Output the [X, Y] coordinate of the center of the cell containing the given text.  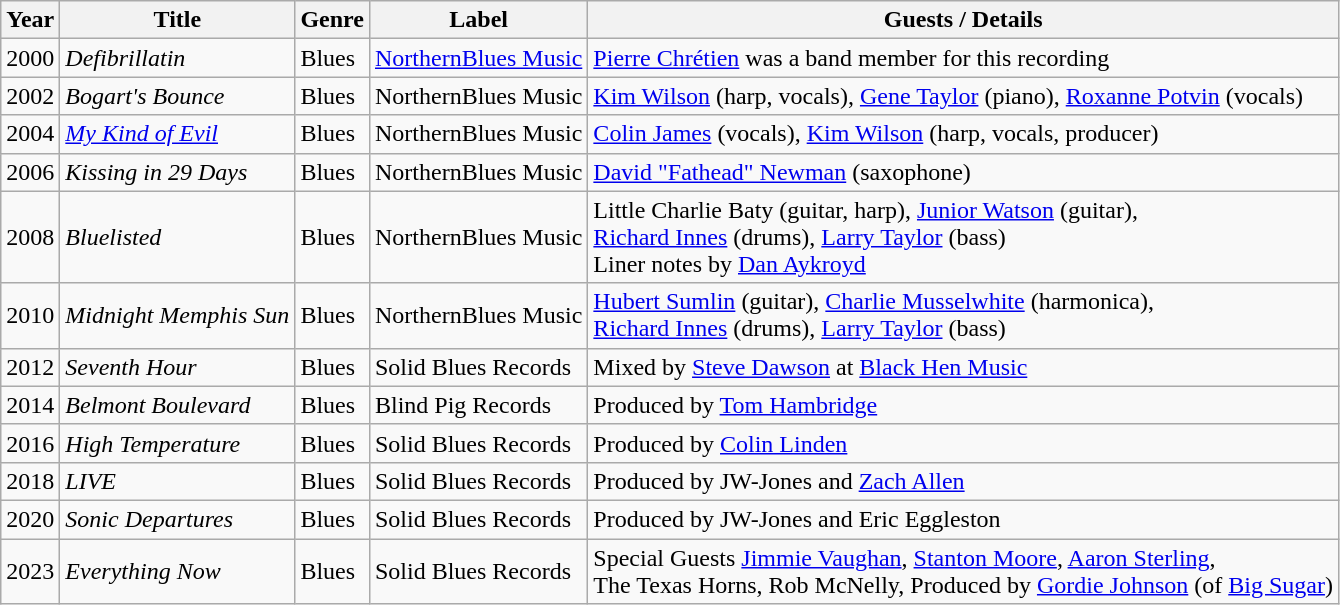
Produced by Colin Linden [964, 443]
Bluelisted [178, 237]
Colin James (vocals), Kim Wilson (harp, vocals, producer) [964, 134]
2014 [30, 405]
Title [178, 20]
High Temperature [178, 443]
Guests / Details [964, 20]
2008 [30, 237]
2023 [30, 570]
Belmont Boulevard [178, 405]
2016 [30, 443]
Produced by Tom Hambridge [964, 405]
My Kind of Evil [178, 134]
Everything Now [178, 570]
2012 [30, 367]
Hubert Sumlin (guitar), Charlie Musselwhite (harmonica),Richard Innes (drums), Larry Taylor (bass) [964, 316]
Defibrillatin [178, 58]
Kissing in 29 Days [178, 172]
Genre [332, 20]
Produced by JW-Jones and Zach Allen [964, 481]
Label [478, 20]
David "Fathead" Newman (saxophone) [964, 172]
2006 [30, 172]
Seventh Hour [178, 367]
2004 [30, 134]
2018 [30, 481]
Little Charlie Baty (guitar, harp), Junior Watson (guitar), Richard Innes (drums), Larry Taylor (bass) Liner notes by Dan Aykroyd [964, 237]
Pierre Chrétien was a band member for this recording [964, 58]
2000 [30, 58]
Year [30, 20]
Special Guests Jimmie Vaughan, Stanton Moore, Aaron Sterling, The Texas Horns, Rob McNelly, Produced by Gordie Johnson (of Big Sugar) [964, 570]
Sonic Departures [178, 519]
Blind Pig Records [478, 405]
LIVE [178, 481]
Bogart's Bounce [178, 96]
Mixed by Steve Dawson at Black Hen Music [964, 367]
Kim Wilson (harp, vocals), Gene Taylor (piano), Roxanne Potvin (vocals) [964, 96]
Midnight Memphis Sun [178, 316]
2010 [30, 316]
Produced by JW-Jones and Eric Eggleston [964, 519]
2002 [30, 96]
2020 [30, 519]
